Return (x, y) of the center of cell containing provided text 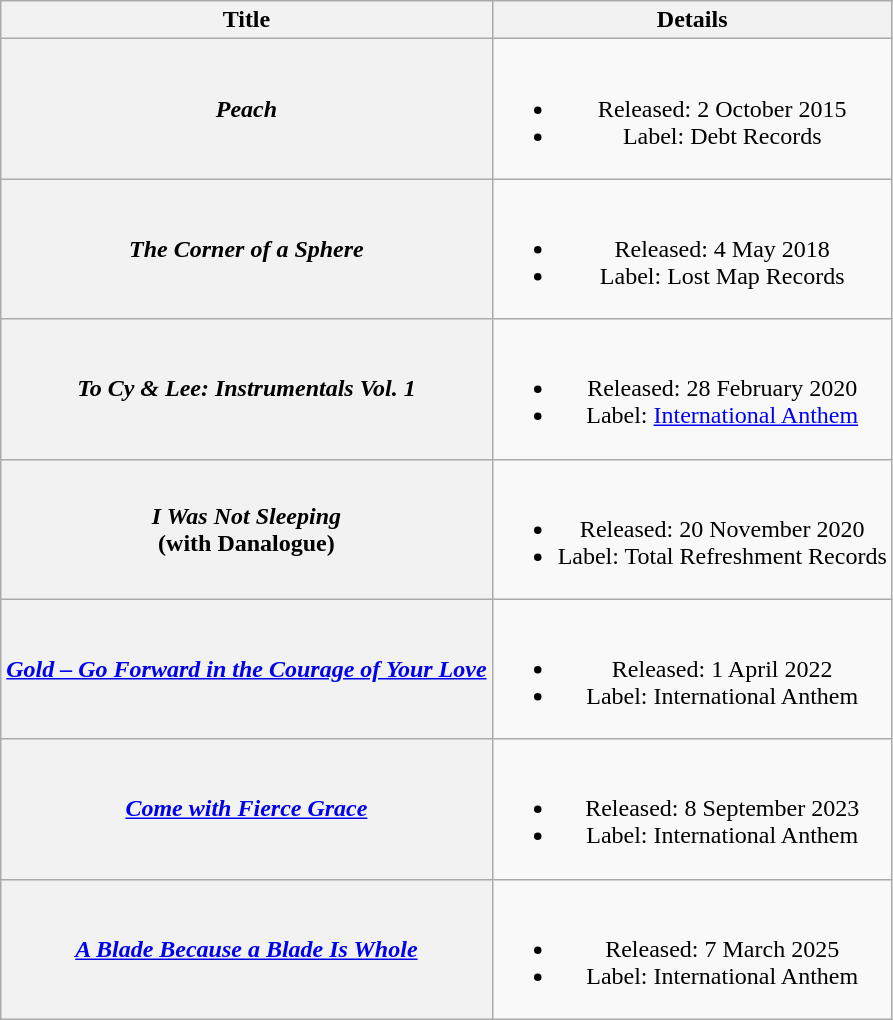
The Corner of a Sphere (246, 249)
Title (246, 20)
Released: 1 April 2022Label: International Anthem (692, 669)
A Blade Because a Blade Is Whole (246, 949)
Released: 2 October 2015Label: Debt Records (692, 109)
Gold – Go Forward in the Courage of Your Love (246, 669)
Details (692, 20)
Released: 8 September 2023Label: International Anthem (692, 809)
Released: 7 March 2025Label: International Anthem (692, 949)
To Cy & Lee: Instrumentals Vol. 1 (246, 389)
Released: 28 February 2020Label: International Anthem (692, 389)
Peach (246, 109)
I Was Not Sleeping(with Danalogue) (246, 529)
Come with Fierce Grace (246, 809)
Released: 20 November 2020Label: Total Refreshment Records (692, 529)
Released: 4 May 2018Label: Lost Map Records (692, 249)
